Extract the (x, y) coordinate from the center of the cell holding the provided text.  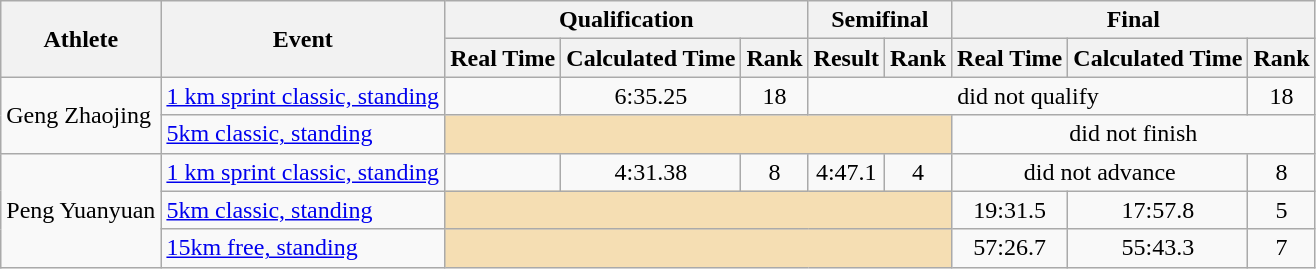
Semifinal (880, 20)
4:47.1 (846, 172)
Peng Yuanyuan (81, 210)
4 (918, 172)
17:57.8 (1158, 210)
5 (1282, 210)
did not finish (1134, 134)
Athlete (81, 39)
Final (1134, 20)
55:43.3 (1158, 248)
Result (846, 58)
Geng Zhaojing (81, 115)
6:35.25 (651, 96)
Event (303, 39)
15km free, standing (303, 248)
19:31.5 (1010, 210)
7 (1282, 248)
did not qualify (1028, 96)
4:31.38 (651, 172)
did not advance (1100, 172)
Qualification (626, 20)
57:26.7 (1010, 248)
